Pinpoint the cell where the given text exists, returning its (x, y) midpoint coordinate. 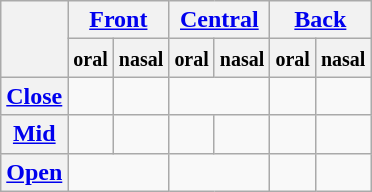
Front (118, 20)
Open (34, 172)
Close (34, 96)
Back (320, 20)
Mid (34, 134)
Central (220, 20)
